Return the [X, Y] coordinate for the center point of the cell that contains the specified text.  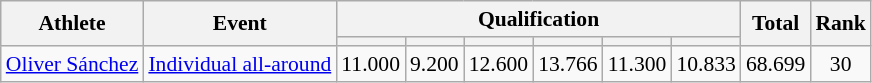
Event [240, 24]
11.300 [638, 64]
9.200 [434, 64]
Total [776, 24]
Individual all-around [240, 64]
Athlete [72, 24]
13.766 [568, 64]
12.600 [498, 64]
11.000 [370, 64]
Oliver Sánchez [72, 64]
Rank [840, 24]
30 [840, 64]
Qualification [538, 19]
10.833 [706, 64]
68.699 [776, 64]
